Find where the given text appears and provide that cell's center as [X, Y] coordinate. 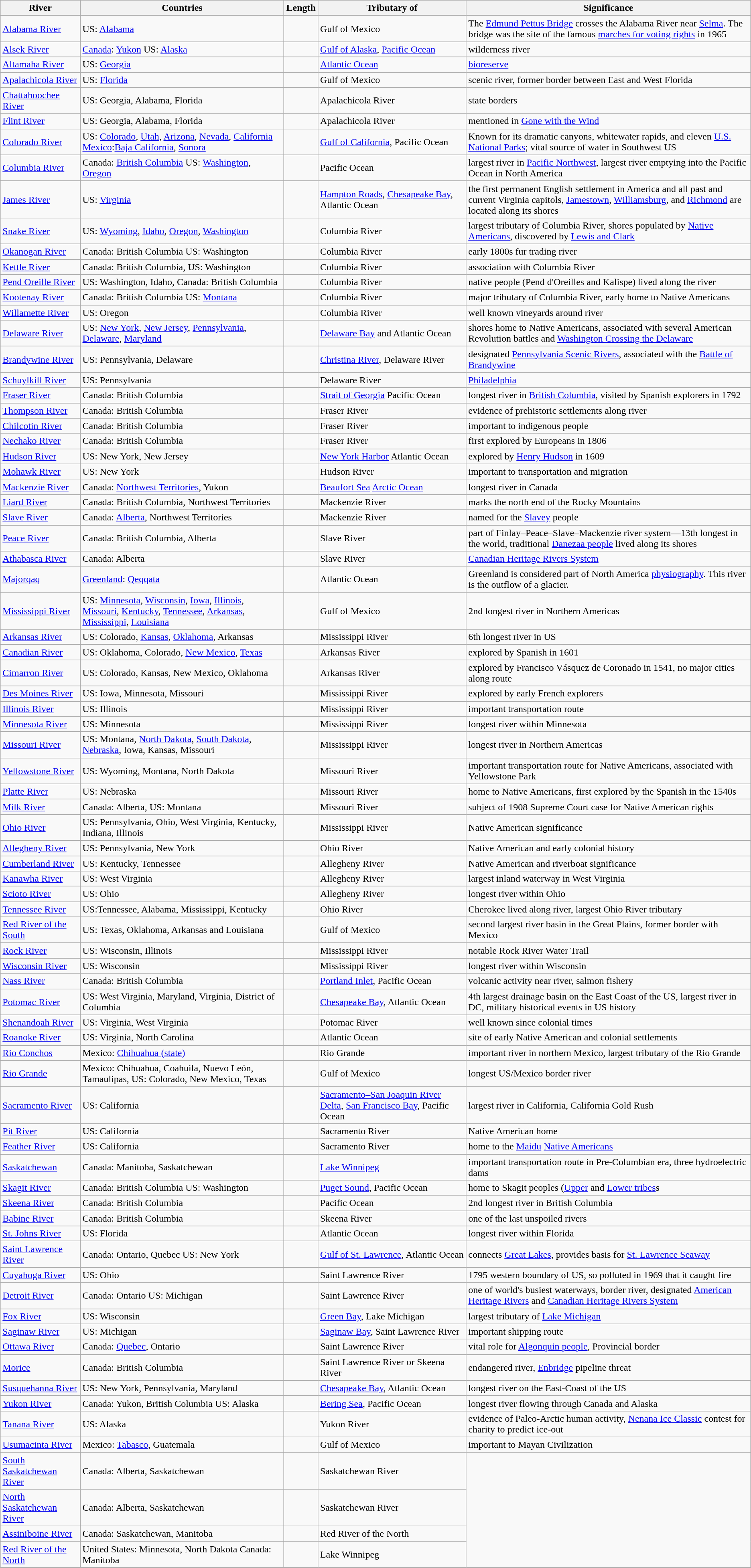
part of Finlay–Peace–Slave–Mackenzie river system—13th longest in the world, traditional Danezaa people lived along its shores [609, 538]
New York Harbor Atlantic Ocean [392, 456]
4th largest drainage basin on the East Coast of the US, largest river in DC, military historical events in US history [609, 1001]
Mexico: Chihuahua, Coahuila, Nuevo León, Tamaulipas, US: Colorado, New Mexico, Texas [182, 1074]
US: Virginia, West Virginia [182, 1022]
home to Skagit peoples (Upper and Lower tribess [609, 1188]
US: Colorado, Kansas, Oklahoma, Arkansas [182, 637]
longest river in British Columbia, visited by Spanish explorers in 1792 [609, 395]
Detroit River [40, 1296]
US: Pennsylvania [182, 380]
US: Minnesota [182, 724]
US: Colorado, Kansas, New Mexico, Oklahoma [182, 673]
Strait of Georgia Pacific Ocean [392, 395]
Kootenay River [40, 297]
The Edmund Pettus Bridge crosses the Alabama River near Selma. The bridge was the site of the famous marches for voting rights in 1965 [609, 29]
Feather River [40, 1146]
Thompson River [40, 411]
US: Nebraska [182, 791]
Saskatchewan [40, 1167]
longest river within Ohio [609, 894]
2nd longest river in British Columbia [609, 1203]
Hampton Roads, Chesapeake Bay, Atlantic Ocean [392, 199]
US:Tennessee, Alabama, Mississippi, Kentucky [182, 909]
Illinois River [40, 709]
US: Montana, North Dakota, South Dakota, Nebraska, Iowa, Kansas, Missouri [182, 745]
Canada: Yukon, British Columbia US: Alaska [182, 1403]
Schuylkill River [40, 380]
Known for its dramatic canyons, whitewater rapids, and eleven U.S. National Parks; vital source of water in Southwest US [609, 142]
Usumacinta River [40, 1445]
River [40, 8]
Saint Lawrence River or Skeena River [392, 1367]
Puget Sound, Pacific Ocean [392, 1188]
Rock River [40, 951]
Greenland: Qeqqata [182, 580]
Chattahoochee River [40, 100]
US: Minnesota, Wisconsin, Iowa, Illinois, Missouri, Kentucky, Tennessee, Arkansas, Mississippi, Louisiana [182, 611]
United States: Minnesota, North Dakota Canada: Manitoba [182, 1555]
Green Bay, Lake Michigan [392, 1316]
6th longest river in US [609, 637]
Majorqaq [40, 580]
US: Alabama [182, 29]
Countries [182, 8]
wilderness river [609, 49]
US: Virginia, North Carolina [182, 1038]
Delaware Bay and Atlantic Ocean [392, 334]
important transportation route for Native Americans, associated with Yellowstone Park [609, 771]
longest river in Northern Americas [609, 745]
Beaufort Sea Arctic Ocean [392, 487]
designated Pennsylvania Scenic Rivers, associated with the Battle of Brandywine [609, 359]
site of early Native American and colonial settlements [609, 1038]
important river in northern Mexico, largest tributary of the Rio Grande [609, 1053]
longest river within Florida [609, 1234]
Gulf of Alaska, Pacific Ocean [392, 49]
US: Virginia [182, 199]
Native American and early colonial history [609, 848]
Altamaha River [40, 65]
US: Washington, Idaho, Canada: British Columbia [182, 282]
important to Mayan Civilization [609, 1445]
Canada: British Columbia US: Montana [182, 297]
Gulf of California, Pacific Ocean [392, 142]
vital role for Algonquin people, Provincial border [609, 1347]
US: Iowa, Minnesota, Missouri [182, 694]
Native American significance [609, 827]
longest river within Minnesota [609, 724]
US: Alaska [182, 1424]
Cherokee lived along river, largest Ohio River tributary [609, 909]
longest river in Canada [609, 487]
Mexico: Tabasco, Guatemala [182, 1445]
Alsek River [40, 49]
Christina River, Delaware River [392, 359]
Milk River [40, 807]
1795 western boundary of US, so polluted in 1969 that it caught fire [609, 1275]
explored by Francisco Vásquez de Coronado in 1541, no major cities along route [609, 673]
home to Native Americans, first explored by the Spanish in the 1540s [609, 791]
Length [301, 8]
state borders [609, 100]
Portland Inlet, Pacific Ocean [392, 981]
US: New York, New Jersey, Pennsylvania, Delaware, Maryland [182, 334]
Alabama River [40, 29]
important shipping route [609, 1331]
Athabasca River [40, 559]
evidence of Paleo-Arctic human activity, Nenana Ice Classic contest for charity to predict ice-out [609, 1424]
Peace River [40, 538]
Canada: Ontario US: Michigan [182, 1296]
explored by early French explorers [609, 694]
Wisconsin River [40, 966]
Canada: Quebec, Ontario [182, 1347]
Greenland is considered part of North America physiography. This river is the outflow of a glacier. [609, 580]
Liard River [40, 502]
US: Colorado, Utah, Arizona, Nevada, California Mexico:Baja California, Sonora [182, 142]
largest river in Pacific Northwest, largest river emptying into the Pacific Ocean in North America [609, 168]
Cumberland River [40, 863]
connects Great Lakes, provides basis for St. Lawrence Seaway [609, 1254]
US: Wyoming, Montana, North Dakota [182, 771]
largest river in California, California Gold Rush [609, 1105]
US: West Virginia [182, 879]
longest river within Wisconsin [609, 966]
US: Pennsylvania, Delaware [182, 359]
Sacramento–San Joaquin River Delta, San Francisco Bay, Pacific Ocean [392, 1105]
endangered river, Enbridge pipeline threat [609, 1367]
Nass River [40, 981]
home to the Maidu Native Americans [609, 1146]
longest US/Mexico border river [609, 1074]
Nechako River [40, 441]
Saginaw Bay, Saint Lawrence River [392, 1331]
Canada: British Columbia, Alberta [182, 538]
Canada: Ontario, Quebec US: New York [182, 1254]
US: Illinois [182, 709]
Canada: British Columbia US: Washington, Oregon [182, 168]
Roanoke River [40, 1038]
US: Georgia [182, 65]
Willamette River [40, 313]
notable Rock River Water Trail [609, 951]
US: Pennsylvania, New York [182, 848]
Fox River [40, 1316]
Tributary of [392, 8]
largest tributary of Lake Michigan [609, 1316]
scenic river, former border between East and West Florida [609, 80]
Canada: Yukon US: Alaska [182, 49]
Canada: Alberta, US: Montana [182, 807]
US: Texas, Oklahoma, Arkansas and Louisiana [182, 930]
Canada: British Columbia, US: Washington [182, 267]
explored by Henry Hudson in 1609 [609, 456]
Saginaw River [40, 1331]
Philadelphia [609, 380]
one of world's busiest waterways, border river, designated American Heritage Rivers and Canadian Heritage Rivers System [609, 1296]
subject of 1908 Supreme Court case for Native American rights [609, 807]
first explored by Europeans in 1806 [609, 441]
James River [40, 199]
Bering Sea, Pacific Ocean [392, 1403]
evidence of prehistoric settlements along river [609, 411]
native people (Pend d'Oreilles and Kalispe) lived along the river [609, 282]
Native American and riverboat significance [609, 863]
Significance [609, 8]
Cuyahoga River [40, 1275]
Gulf of St. Lawrence, Atlantic Ocean [392, 1254]
Canada: British Columbia, Northwest Territories [182, 502]
St. Johns River [40, 1234]
Yellowstone River [40, 771]
largest inland waterway in West Virginia [609, 879]
Shenandoah River [40, 1022]
important transportation route in Pre-Columbian era, three hydroelectric dams [609, 1167]
Assiniboine River [40, 1534]
Okanogan River [40, 251]
mentioned in Gone with the Wind [609, 121]
Colorado River [40, 142]
Canada: Manitoba, Saskatchewan [182, 1167]
US: Oklahoma, Colorado, New Mexico, Texas [182, 652]
association with Columbia River [609, 267]
US: Michigan [182, 1331]
US: Pennsylvania, Ohio, West Virginia, Kentucky, Indiana, Illinois [182, 827]
well known vineyards around river [609, 313]
Native American home [609, 1131]
US: New York [182, 471]
Scioto River [40, 894]
Tennessee River [40, 909]
Des Moines River [40, 694]
Flint River [40, 121]
Canada: Northwest Territories, Yukon [182, 487]
US: West Virginia, Maryland, Virginia, District of Columbia [182, 1001]
Chilcotin River [40, 426]
Mexico: Chihuahua (state) [182, 1053]
Mohawk River [40, 471]
Pit River [40, 1131]
longest river flowing through Canada and Alaska [609, 1403]
Morice [40, 1367]
Canada: Alberta [182, 559]
Snake River [40, 231]
South Saskatchewan River [40, 1471]
Tanana River [40, 1424]
Kettle River [40, 267]
largest tributary of Columbia River, shores populated by Native Americans, discovered by Lewis and Clark [609, 231]
US: Wisconsin, Illinois [182, 951]
Minnesota River [40, 724]
well known since colonial times [609, 1022]
Cimarron River [40, 673]
second largest river basin in the Great Plains, former border with Mexico [609, 930]
longest river on the East-Coast of the US [609, 1388]
Susquehanna River [40, 1388]
Ottawa River [40, 1347]
volcanic activity near river, salmon fishery [609, 981]
Platte River [40, 791]
US: Kentucky, Tennessee [182, 863]
important transportation route [609, 709]
Kanawha River [40, 879]
Pend Oreille River [40, 282]
Canada: Alberta, Northwest Territories [182, 517]
marks the north end of the Rocky Mountains [609, 502]
Red River of the South [40, 930]
Skagit River [40, 1188]
Babine River [40, 1218]
US: New York, Pennsylvania, Maryland [182, 1388]
Brandywine River [40, 359]
US: New York, New Jersey [182, 456]
US: Wyoming, Idaho, Oregon, Washington [182, 231]
Canadian River [40, 652]
major tributary of Columbia River, early home to Native Americans [609, 297]
early 1800s fur trading river [609, 251]
named for the Slavey people [609, 517]
Canada: Saskatchewan, Manitoba [182, 1534]
2nd longest river in Northern Americas [609, 611]
important to indigenous people [609, 426]
shores home to Native Americans, associated with several American Revolution battles and Washington Crossing the Delaware [609, 334]
important to transportation and migration [609, 471]
one of the last unspoiled rivers [609, 1218]
Rio Conchos [40, 1053]
North Saskatchewan River [40, 1508]
US: Oregon [182, 313]
bioreserve [609, 65]
explored by Spanish in 1601 [609, 652]
Canadian Heritage Rivers System [609, 559]
